Find where the given text appears and provide that cell's center as (x, y) coordinate. 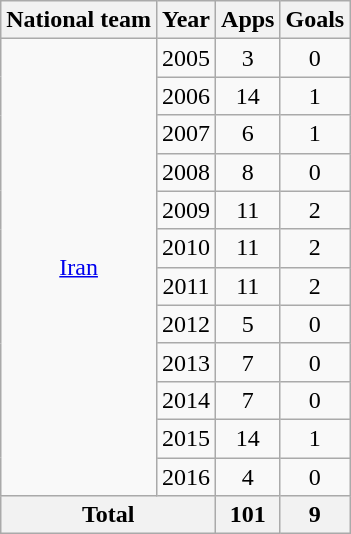
2015 (186, 438)
5 (248, 324)
9 (315, 515)
101 (248, 515)
6 (248, 134)
3 (248, 58)
2005 (186, 58)
2009 (186, 210)
2010 (186, 248)
Iran (79, 268)
4 (248, 477)
2007 (186, 134)
Apps (248, 20)
Total (108, 515)
Year (186, 20)
2011 (186, 286)
2012 (186, 324)
2014 (186, 400)
National team (79, 20)
2006 (186, 96)
2008 (186, 172)
2016 (186, 477)
2013 (186, 362)
8 (248, 172)
Goals (315, 20)
